Pinpoint the cell where the given text exists, returning its [x, y] midpoint coordinate. 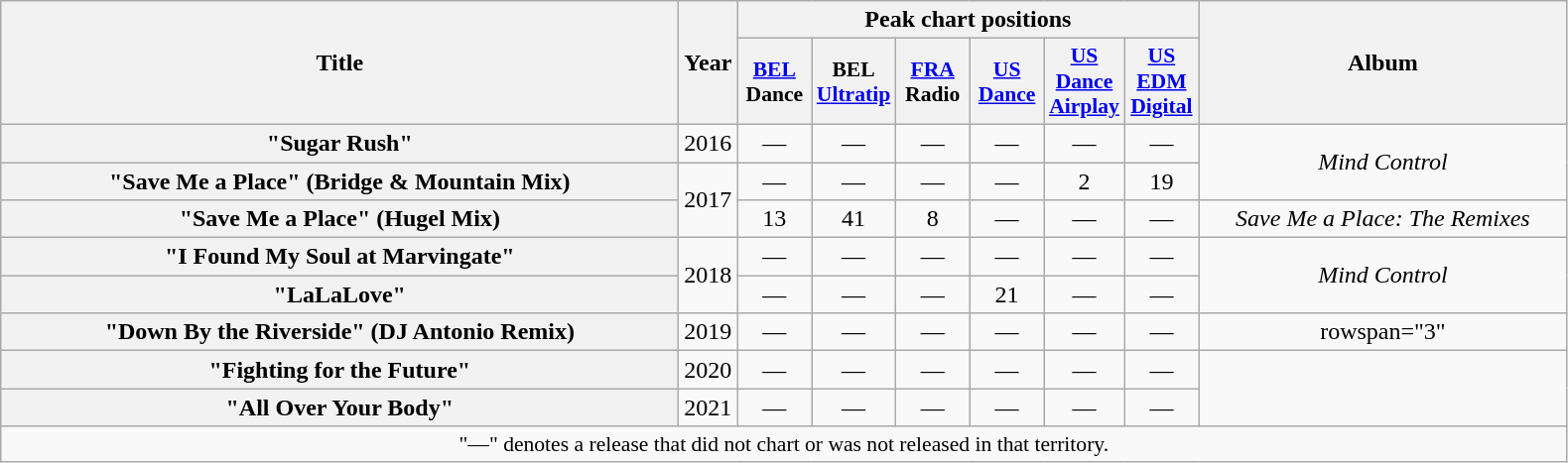
BELDance [774, 81]
Title [339, 63]
US Dance [1006, 81]
2017 [709, 200]
US Dance Airplay [1084, 81]
"I Found My Soul at Marvingate" [339, 257]
"All Over Your Body" [339, 407]
2021 [709, 407]
"Sugar Rush" [339, 143]
2018 [709, 276]
FRARadio [933, 81]
2020 [709, 370]
2 [1084, 181]
Save Me a Place: The Remixes [1383, 219]
"Save Me a Place" (Bridge & Mountain Mix) [339, 181]
"Save Me a Place" (Hugel Mix) [339, 219]
19 [1161, 181]
BELUltratip [853, 81]
"Down By the Riverside" (DJ Antonio Remix) [339, 332]
"LaLaLove" [339, 294]
8 [933, 219]
US EDM Digital [1161, 81]
Album [1383, 63]
2019 [709, 332]
Peak chart positions [969, 20]
"Fighting for the Future" [339, 370]
2016 [709, 143]
21 [1006, 294]
41 [853, 219]
13 [774, 219]
rowspan="3" [1383, 332]
Year [709, 63]
"—" denotes a release that did not chart or was not released in that territory. [784, 444]
